Find where the given text appears and provide that cell's center as (X, Y) coordinate. 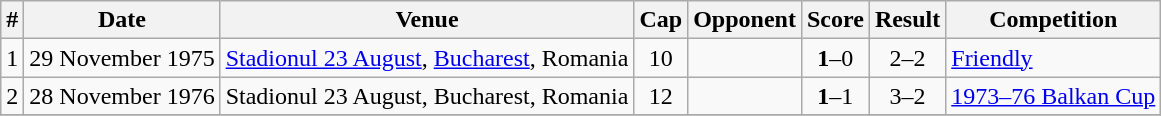
Result (907, 20)
3–2 (907, 96)
28 November 1976 (122, 96)
10 (661, 58)
Opponent (745, 20)
2–2 (907, 58)
2 (12, 96)
# (12, 20)
1 (12, 58)
1973–76 Balkan Cup (1054, 96)
Friendly (1054, 58)
Venue (427, 20)
Competition (1054, 20)
Cap (661, 20)
1–0 (835, 58)
29 November 1975 (122, 58)
12 (661, 96)
Date (122, 20)
1–1 (835, 96)
Score (835, 20)
